Pinpoint the cell where the given text exists, returning its [x, y] midpoint coordinate. 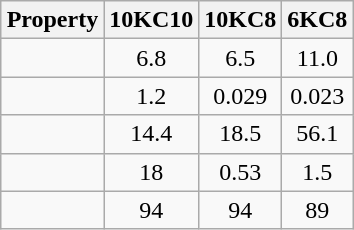
6KC8 [318, 20]
0.53 [240, 172]
18 [152, 172]
56.1 [318, 134]
14.4 [152, 134]
1.2 [152, 96]
1.5 [318, 172]
0.023 [318, 96]
10KC10 [152, 20]
10KC8 [240, 20]
18.5 [240, 134]
89 [318, 210]
6.5 [240, 58]
6.8 [152, 58]
0.029 [240, 96]
11.0 [318, 58]
Property [52, 20]
